Find where the given text appears and provide that cell's center as (X, Y) coordinate. 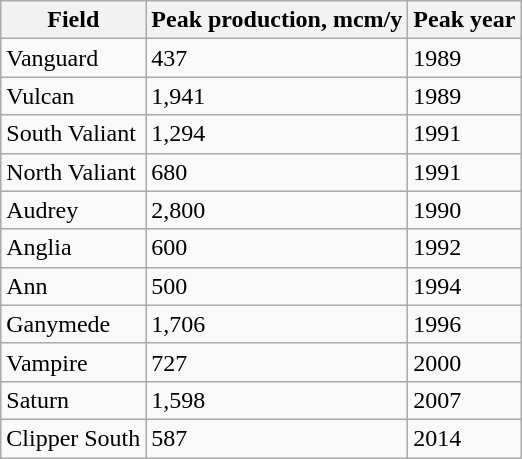
727 (277, 362)
2014 (464, 438)
1996 (464, 324)
500 (277, 286)
North Valiant (74, 172)
Clipper South (74, 438)
Audrey (74, 210)
Peak year (464, 20)
1,598 (277, 400)
1,941 (277, 96)
1992 (464, 248)
587 (277, 438)
680 (277, 172)
Saturn (74, 400)
1,706 (277, 324)
2000 (464, 362)
Peak production, mcm/y (277, 20)
437 (277, 58)
1994 (464, 286)
2,800 (277, 210)
Ann (74, 286)
Vulcan (74, 96)
Anglia (74, 248)
Vampire (74, 362)
Ganymede (74, 324)
Field (74, 20)
Vanguard (74, 58)
1990 (464, 210)
1,294 (277, 134)
South Valiant (74, 134)
2007 (464, 400)
600 (277, 248)
